Scan for the cell matching the given text and deliver its (x, y) coordinate at center. 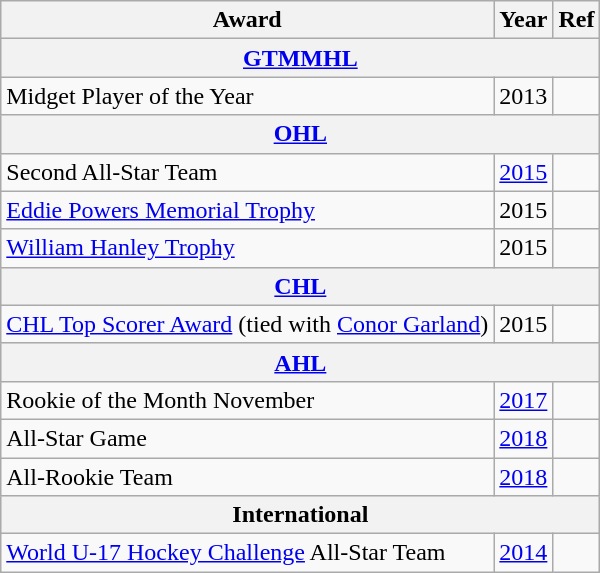
Second All-Star Team (248, 172)
CHL Top Scorer Award (tied with Conor Garland) (248, 324)
CHL (300, 286)
William Hanley Trophy (248, 248)
2017 (524, 400)
International (300, 515)
GTMMHL (300, 58)
Midget Player of the Year (248, 96)
All-Star Game (248, 438)
Rookie of the Month November (248, 400)
AHL (300, 362)
2013 (524, 96)
Year (524, 20)
2014 (524, 553)
Ref (576, 20)
OHL (300, 134)
Award (248, 20)
World U-17 Hockey Challenge All-Star Team (248, 553)
All-Rookie Team (248, 477)
Eddie Powers Memorial Trophy (248, 210)
